Determine the [X, Y] coordinate at the center of the cell enclosing the given text.  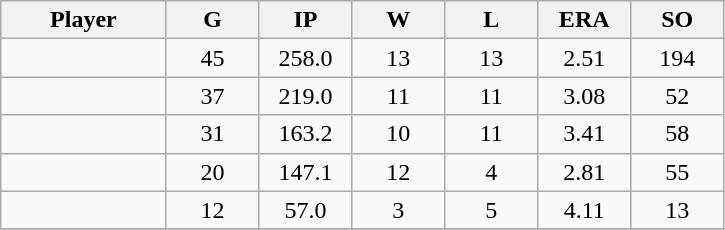
52 [678, 96]
2.51 [584, 58]
45 [212, 58]
10 [398, 134]
L [492, 20]
163.2 [306, 134]
31 [212, 134]
ERA [584, 20]
55 [678, 172]
58 [678, 134]
W [398, 20]
2.81 [584, 172]
5 [492, 210]
20 [212, 172]
G [212, 20]
4 [492, 172]
258.0 [306, 58]
57.0 [306, 210]
IP [306, 20]
219.0 [306, 96]
194 [678, 58]
147.1 [306, 172]
SO [678, 20]
4.11 [584, 210]
3 [398, 210]
3.08 [584, 96]
37 [212, 96]
3.41 [584, 134]
Player [84, 20]
